Determine the [X, Y] coordinate at the center of the cell enclosing the given text.  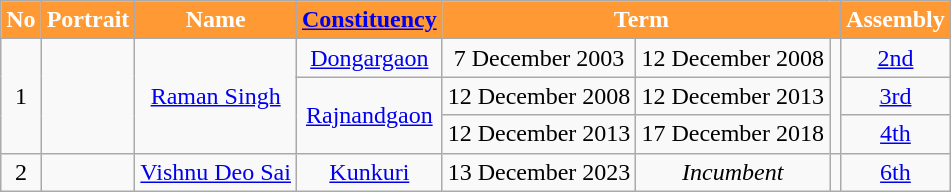
6th [896, 172]
13 December 2023 [539, 172]
Name [216, 20]
Vishnu Deo Sai [216, 172]
2nd [896, 58]
2 [21, 172]
3rd [896, 96]
4th [896, 134]
7 December 2003 [539, 58]
Assembly [896, 20]
Constituency [369, 20]
17 December 2018 [733, 134]
Dongargaon [369, 58]
Rajnandgaon [369, 115]
No [21, 20]
1 [21, 96]
Incumbent [733, 172]
Kunkuri [369, 172]
Raman Singh [216, 96]
Term [641, 20]
Portrait [88, 20]
